Find where the given text appears and provide that cell's center as (x, y) coordinate. 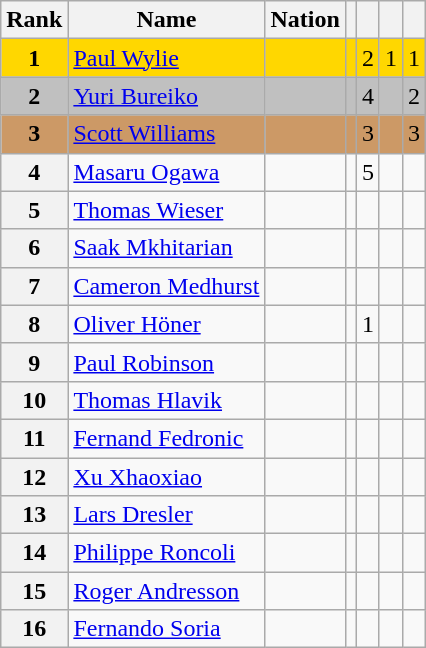
15 (34, 591)
Saak Mkhitarian (166, 248)
Thomas Hlavik (166, 400)
Cameron Medhurst (166, 286)
Thomas Wieser (166, 210)
Masaru Ogawa (166, 172)
Paul Robinson (166, 362)
Paul Wylie (166, 58)
Name (166, 20)
Fernando Soria (166, 629)
13 (34, 515)
Nation (305, 20)
10 (34, 400)
12 (34, 477)
Lars Dresler (166, 515)
Scott Williams (166, 134)
14 (34, 553)
7 (34, 286)
9 (34, 362)
Roger Andresson (166, 591)
11 (34, 438)
Oliver Höner (166, 324)
8 (34, 324)
Philippe Roncoli (166, 553)
Xu Xhaoxiao (166, 477)
16 (34, 629)
Rank (34, 20)
6 (34, 248)
Fernand Fedronic (166, 438)
Yuri Bureiko (166, 96)
